Extract the (x, y) coordinate from the center of the cell holding the provided text.  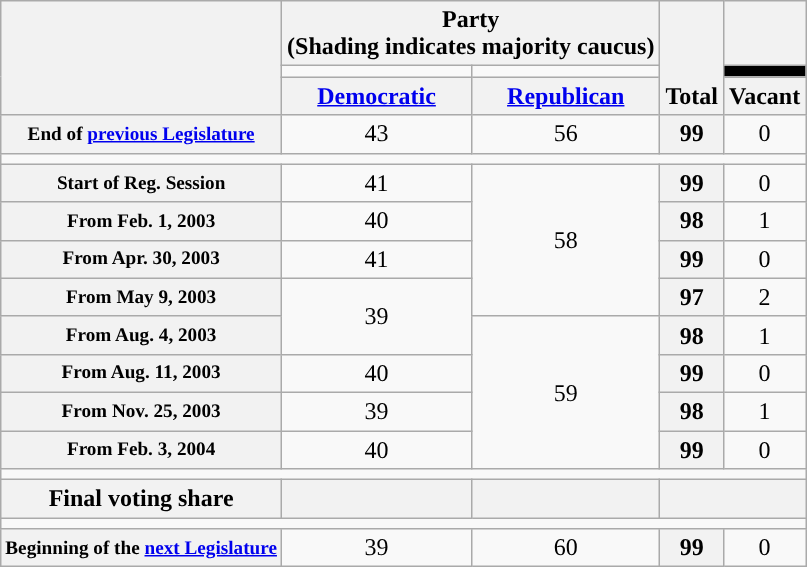
Party (Shading indicates majority caucus) (471, 34)
2 (764, 297)
From Feb. 3, 2004 (142, 449)
End of previous Legislature (142, 134)
Beginning of the next Legislature (142, 548)
From May 9, 2003 (142, 297)
Vacant (764, 96)
Republican (566, 96)
From Aug. 4, 2003 (142, 335)
From Feb. 1, 2003 (142, 221)
97 (692, 297)
From Nov. 25, 2003 (142, 411)
Democratic (377, 96)
Total (692, 58)
Final voting share (142, 499)
59 (566, 392)
Start of Reg. Session (142, 183)
56 (566, 134)
58 (566, 240)
43 (377, 134)
60 (566, 548)
From Aug. 11, 2003 (142, 373)
From Apr. 30, 2003 (142, 259)
